Output the (x, y) coordinate of the center of the cell containing the given text.  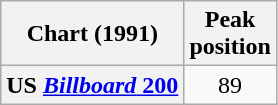
US Billboard 200 (92, 85)
89 (230, 85)
Chart (1991) (92, 34)
Peakposition (230, 34)
